From the cell containing the given text, extract its center point as (x, y) coordinate. 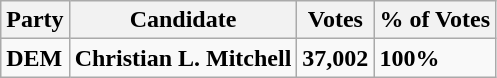
Votes (336, 20)
% of Votes (435, 20)
100% (435, 58)
Candidate (183, 20)
Party (35, 20)
DEM (35, 58)
Christian L. Mitchell (183, 58)
37,002 (336, 58)
